Capture the cell that displays the provided text and extract its [x, y] central coordinate. 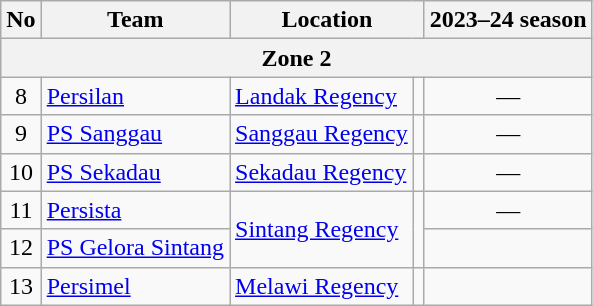
PS Gelora Sintang [135, 248]
Landak Regency [322, 96]
2023–24 season [508, 20]
Persimel [135, 286]
Sekadau Regency [322, 172]
8 [21, 96]
Team [135, 20]
13 [21, 286]
Location [328, 20]
Persista [135, 210]
11 [21, 210]
Persilan [135, 96]
PS Sanggau [135, 134]
Sintang Regency [322, 229]
12 [21, 248]
No [21, 20]
Zone 2 [296, 58]
Melawi Regency [322, 286]
9 [21, 134]
PS Sekadau [135, 172]
10 [21, 172]
Sanggau Regency [322, 134]
